Detect which cell encompasses the target text, then output its (X, Y) center coordinate. 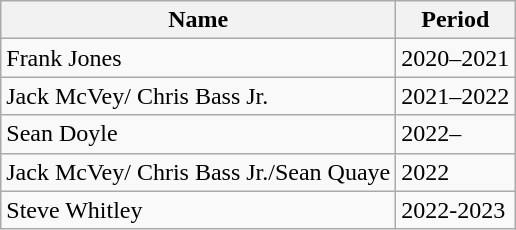
2021–2022 (456, 96)
Jack McVey/ Chris Bass Jr. (198, 96)
Steve Whitley (198, 210)
Frank Jones (198, 58)
Period (456, 20)
Sean Doyle (198, 134)
Jack McVey/ Chris Bass Jr./Sean Quaye (198, 172)
Name (198, 20)
2022-2023 (456, 210)
2022 (456, 172)
2022– (456, 134)
2020–2021 (456, 58)
